Identify which cell holds the provided text, then report its (x, y) central coordinate. 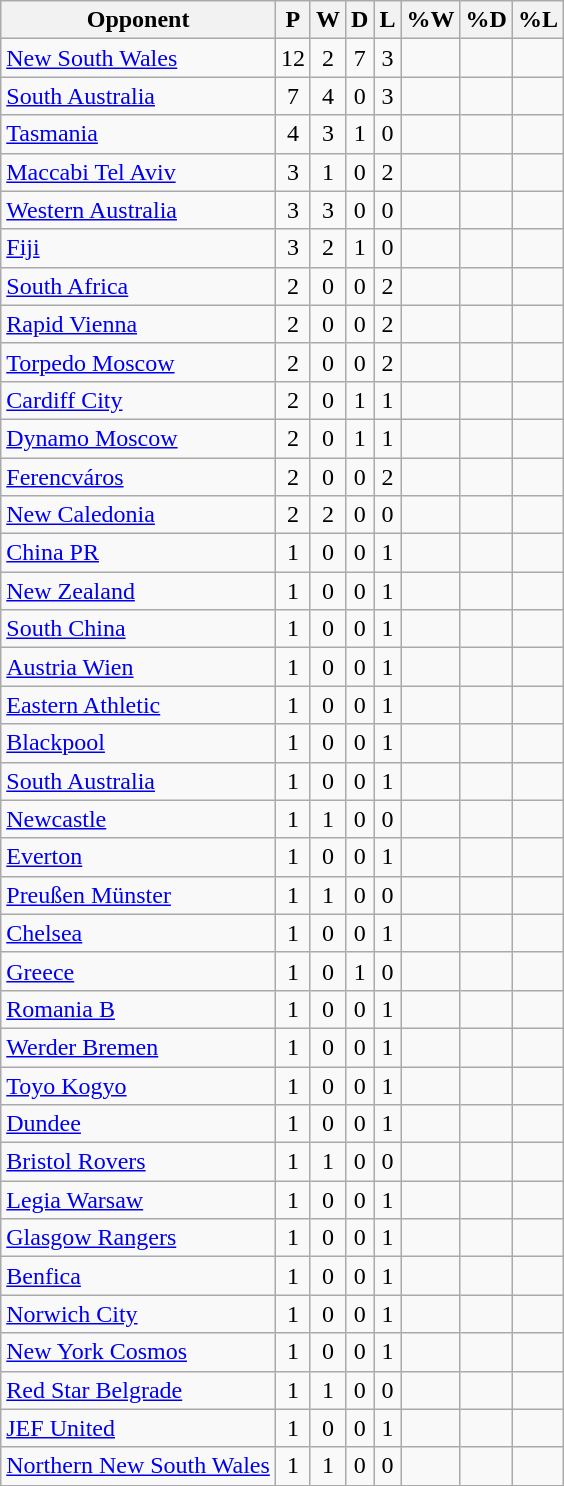
Dundee (138, 1124)
Romania B (138, 1009)
South Africa (138, 286)
P (292, 20)
Ferencváros (138, 477)
Rapid Vienna (138, 324)
Norwich City (138, 1314)
Everton (138, 857)
Austria Wien (138, 667)
W (328, 20)
New South Wales (138, 58)
12 (292, 58)
Preußen Münster (138, 895)
JEF United (138, 1428)
%L (538, 20)
Northern New South Wales (138, 1466)
Chelsea (138, 933)
Greece (138, 971)
Blackpool (138, 743)
Fiji (138, 248)
Bristol Rovers (138, 1162)
Dynamo Moscow (138, 438)
New York Cosmos (138, 1352)
Opponent (138, 20)
Western Australia (138, 210)
Newcastle (138, 819)
Benfica (138, 1276)
Werder Bremen (138, 1047)
Torpedo Moscow (138, 362)
South China (138, 629)
Glasgow Rangers (138, 1238)
D (360, 20)
Tasmania (138, 134)
China PR (138, 553)
%W (430, 20)
Cardiff City (138, 400)
Maccabi Tel Aviv (138, 172)
New Zealand (138, 591)
Red Star Belgrade (138, 1390)
Eastern Athletic (138, 705)
Toyo Kogyo (138, 1085)
%D (486, 20)
L (388, 20)
New Caledonia (138, 515)
Legia Warsaw (138, 1200)
